Scan for the cell matching the given text and deliver its [X, Y] coordinate at center. 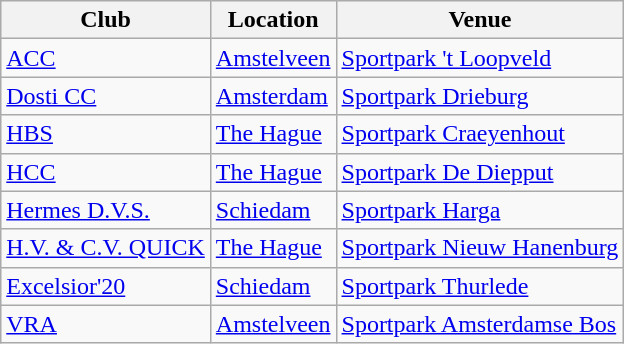
Sportpark Thurlede [480, 286]
Sportpark 't Loopveld [480, 58]
H.V. & C.V. QUICK [106, 248]
VRA [106, 324]
Dosti CC [106, 96]
Sportpark De Diepput [480, 172]
Sportpark Drieburg [480, 96]
Excelsior'20 [106, 286]
Sportpark Nieuw Hanenburg [480, 248]
Sportpark Craeyenhout [480, 134]
Club [106, 20]
ACC [106, 58]
HBS [106, 134]
Sportpark Amsterdamse Bos [480, 324]
HCC [106, 172]
Amsterdam [273, 96]
Location [273, 20]
Venue [480, 20]
Sportpark Harga [480, 210]
Hermes D.V.S. [106, 210]
